Pinpoint the cell where the given text exists, returning its [X, Y] midpoint coordinate. 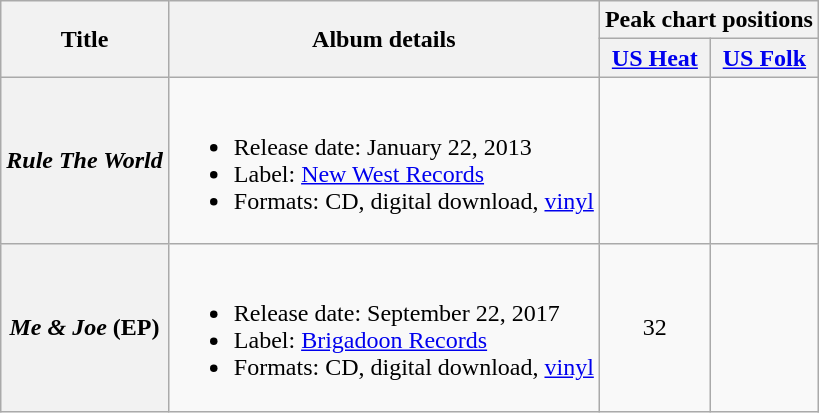
Release date: January 22, 2013Label: New West RecordsFormats: CD, digital download, vinyl [384, 160]
Rule The World [85, 160]
US Heat [654, 58]
Title [85, 39]
Album details [384, 39]
Release date: September 22, 2017Label: Brigadoon RecordsFormats: CD, digital download, vinyl [384, 328]
32 [654, 328]
US Folk [764, 58]
Me & Joe (EP) [85, 328]
Peak chart positions [708, 20]
